Search for the cell housing the specified text and yield its [X, Y] center coordinate. 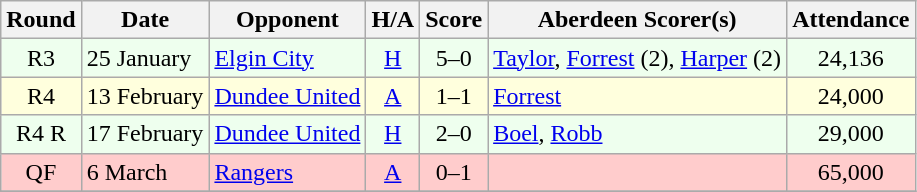
Score [454, 20]
Elgin City [288, 58]
Date [145, 20]
65,000 [851, 172]
Round [41, 20]
25 January [145, 58]
Forrest [638, 96]
6 March [145, 172]
24,136 [851, 58]
0–1 [454, 172]
29,000 [851, 134]
13 February [145, 96]
R4 R [41, 134]
QF [41, 172]
24,000 [851, 96]
1–1 [454, 96]
H/A [393, 20]
5–0 [454, 58]
Rangers [288, 172]
2–0 [454, 134]
Attendance [851, 20]
Opponent [288, 20]
R3 [41, 58]
R4 [41, 96]
Aberdeen Scorer(s) [638, 20]
Boel, Robb [638, 134]
17 February [145, 134]
Taylor, Forrest (2), Harper (2) [638, 58]
